Capture the cell that displays the provided text and extract its (x, y) central coordinate. 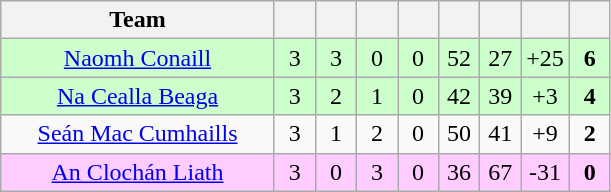
4 (590, 96)
Team (138, 20)
An Clochán Liath (138, 172)
52 (460, 58)
Seán Mac Cumhaills (138, 134)
+25 (546, 58)
36 (460, 172)
6 (590, 58)
41 (500, 134)
42 (460, 96)
27 (500, 58)
67 (500, 172)
Na Cealla Beaga (138, 96)
-31 (546, 172)
+3 (546, 96)
39 (500, 96)
50 (460, 134)
Naomh Conaill (138, 58)
+9 (546, 134)
